Capture the cell that displays the provided text and extract its (X, Y) central coordinate. 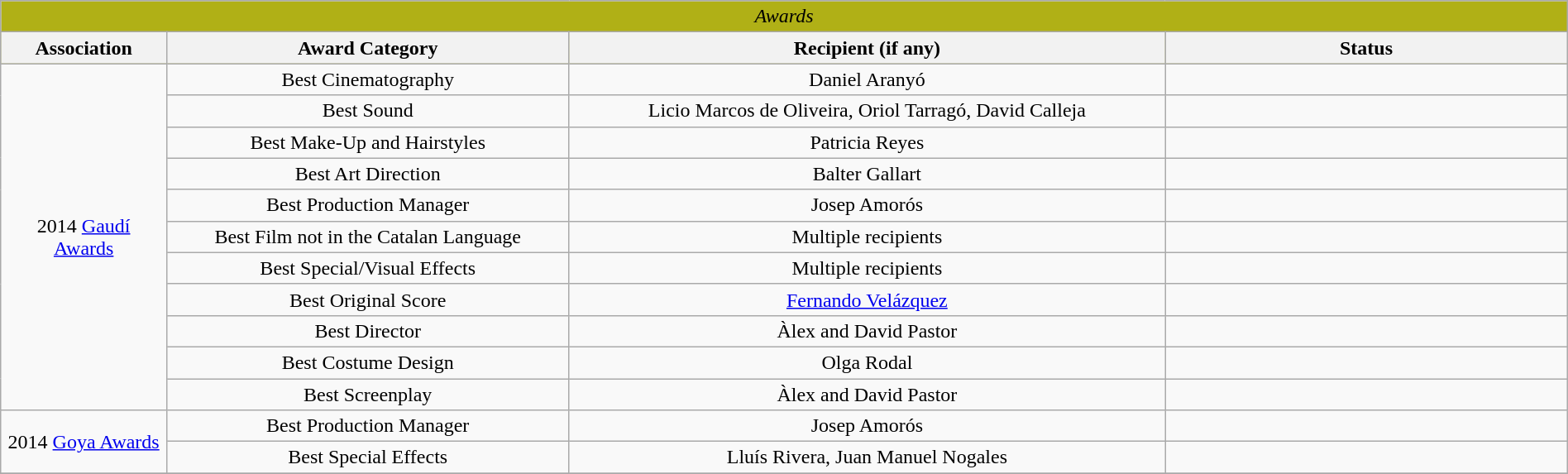
Awards (784, 17)
Patricia Reyes (867, 142)
Best Cinematography (368, 79)
Balter Gallart (867, 174)
Recipient (if any) (867, 48)
Status (1366, 48)
2014 Goya Awards (84, 442)
Daniel Aranyó (867, 79)
Best Sound (368, 111)
Best Screenplay (368, 395)
Award Category (368, 48)
Best Make-Up and Hairstyles (368, 142)
Fernando Velázquez (867, 299)
Best Special Effects (368, 457)
Association (84, 48)
Licio Marcos de Oliveira, Oriol Tarragó, David Calleja (867, 111)
Best Director (368, 331)
Best Art Direction (368, 174)
Olga Rodal (867, 362)
Best Special/Visual Effects (368, 268)
2014 Gaudí Awards (84, 237)
Best Costume Design (368, 362)
Lluís Rivera, Juan Manuel Nogales (867, 457)
Best Film not in the Catalan Language (368, 237)
Best Original Score (368, 299)
